Output the (x, y) coordinate of the center of the cell containing the given text.  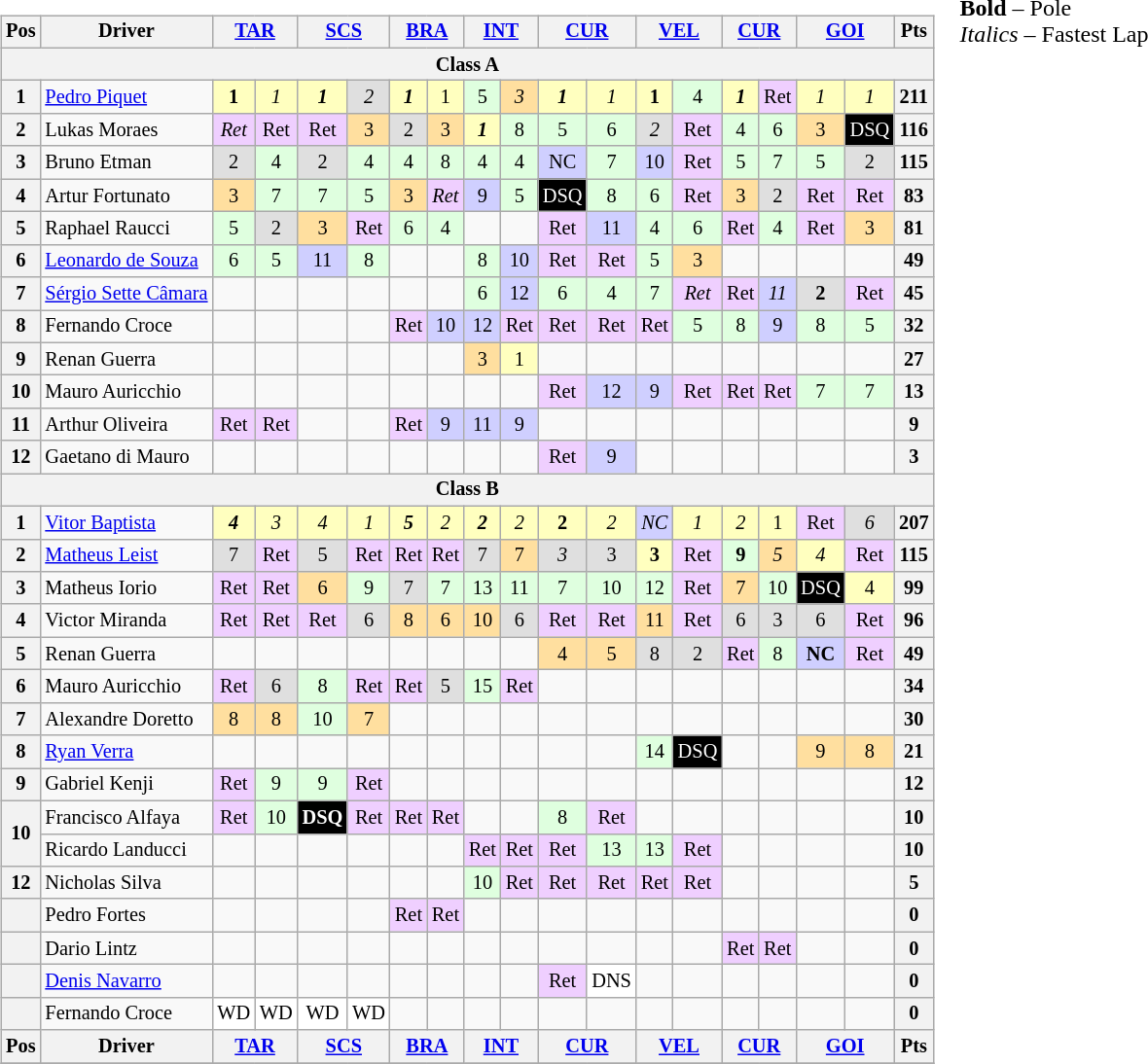
34 (914, 687)
Gaetano di Mauro (126, 457)
Pedro Piquet (126, 97)
Alexandre Doretto (126, 719)
96 (914, 621)
Denis Navarro (126, 981)
Class A (467, 64)
81 (914, 229)
211 (914, 97)
Lukas Moraes (126, 130)
116 (914, 130)
30 (914, 719)
Francisco Alfaya (126, 817)
Matheus Leist (126, 555)
Nicholas Silva (126, 883)
207 (914, 522)
Pedro Fortes (126, 915)
Class B (467, 490)
Dario Lintz (126, 948)
Arthur Oliveira (126, 425)
Leonardo de Souza (126, 261)
Ryan Verra (126, 752)
27 (914, 359)
15 (483, 687)
DNS (611, 981)
21 (914, 752)
Artur Fortunato (126, 195)
99 (914, 588)
14 (655, 752)
45 (914, 294)
Matheus Iorio (126, 588)
Sérgio Sette Câmara (126, 294)
Ricardo Landucci (126, 850)
83 (914, 195)
32 (914, 327)
Bruno Etman (126, 162)
Victor Miranda (126, 621)
Vitor Baptista (126, 522)
Gabriel Kenji (126, 785)
Raphael Raucci (126, 229)
